For the text-containing cell, return its midpoint in (x, y) coordinate format. 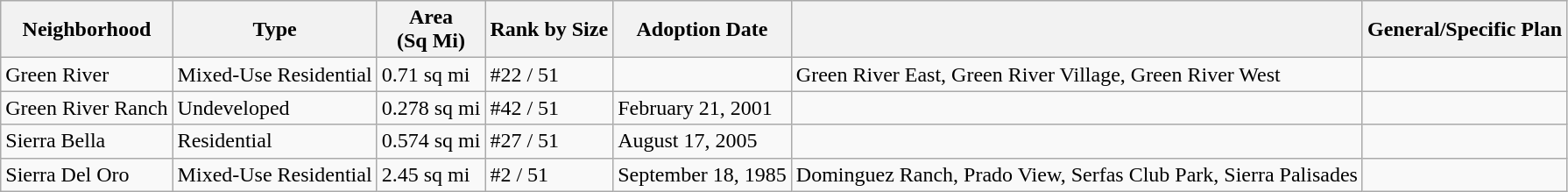
February 21, 2001 (703, 108)
September 18, 1985 (703, 174)
August 17, 2005 (703, 141)
Area(Sq Mi) (431, 30)
0.574 sq mi (431, 141)
Neighborhood (87, 30)
Sierra Del Oro (87, 174)
Green River Ranch (87, 108)
Type (275, 30)
Green River East, Green River Village, Green River West (1077, 75)
#27 / 51 (549, 141)
2.45 sq mi (431, 174)
Undeveloped (275, 108)
Adoption Date (703, 30)
#42 / 51 (549, 108)
0.71 sq mi (431, 75)
Rank by Size (549, 30)
#22 / 51 (549, 75)
Green River (87, 75)
Residential (275, 141)
0.278 sq mi (431, 108)
#2 / 51 (549, 174)
Sierra Bella (87, 141)
Dominguez Ranch, Prado View, Serfas Club Park, Sierra Palisades (1077, 174)
General/Specific Plan (1465, 30)
